Extract the (X, Y) coordinate from the center of the cell holding the provided text.  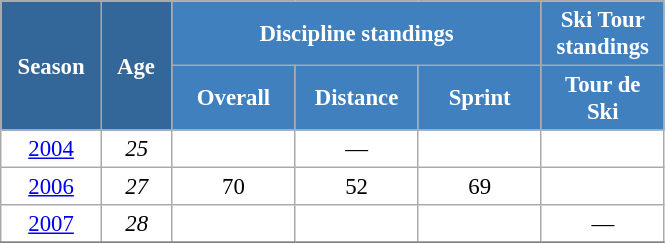
2006 (52, 187)
Sprint (480, 98)
Age (136, 66)
Ski Tour standings (602, 34)
28 (136, 224)
69 (480, 187)
Season (52, 66)
70 (234, 187)
25 (136, 149)
Discipline standings (356, 34)
2007 (52, 224)
Distance (356, 98)
Overall (234, 98)
27 (136, 187)
2004 (52, 149)
52 (356, 187)
Tour deSki (602, 98)
